Find where the given text appears and provide that cell's center as (X, Y) coordinate. 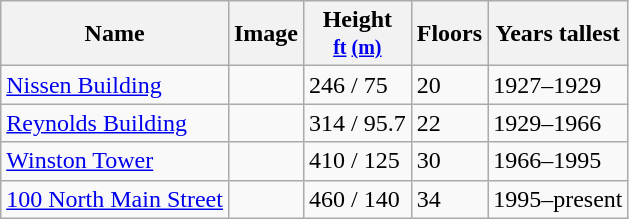
314 / 95.7 (357, 123)
22 (449, 123)
1966–1995 (558, 161)
Nissen Building (115, 85)
Image (266, 34)
Reynolds Building (115, 123)
Name (115, 34)
20 (449, 85)
410 / 125 (357, 161)
246 / 75 (357, 85)
460 / 140 (357, 199)
1929–1966 (558, 123)
Floors (449, 34)
Height ft (m) (357, 34)
Years tallest (558, 34)
1995–present (558, 199)
30 (449, 161)
34 (449, 199)
100 North Main Street (115, 199)
1927–1929 (558, 85)
Winston Tower (115, 161)
